Return the [X, Y] coordinate for the center point of the cell that contains the specified text.  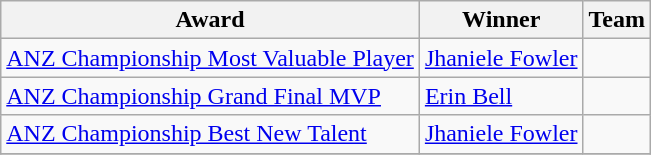
Winner [501, 20]
ANZ Championship Best New Talent [210, 134]
Erin Bell [501, 96]
Award [210, 20]
ANZ Championship Grand Final MVP [210, 96]
Team [617, 20]
ANZ Championship Most Valuable Player [210, 58]
